Find where the given text appears and provide that cell's center as (X, Y) coordinate. 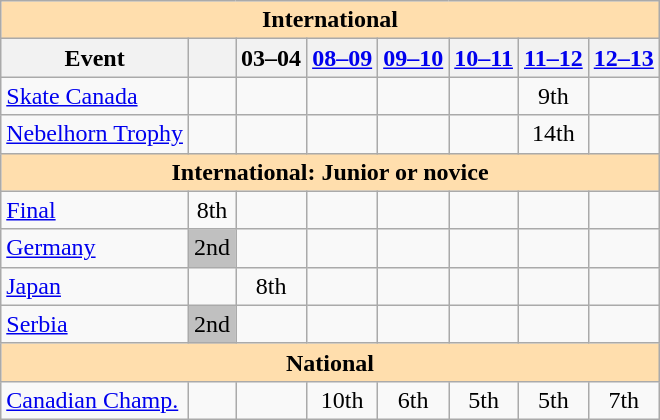
9th (553, 96)
Japan (95, 286)
08–09 (342, 58)
11–12 (553, 58)
10–11 (484, 58)
International: Junior or novice (330, 172)
6th (414, 400)
Canadian Champ. (95, 400)
Serbia (95, 324)
Event (95, 58)
Nebelhorn Trophy (95, 134)
14th (553, 134)
Germany (95, 248)
03–04 (272, 58)
12–13 (624, 58)
09–10 (414, 58)
7th (624, 400)
Final (95, 210)
Skate Canada (95, 96)
National (330, 362)
International (330, 20)
10th (342, 400)
